Return the (x, y) coordinate for the center point of the cell that contains the specified text.  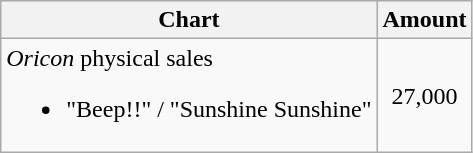
27,000 (424, 96)
Oricon physical sales"Beep!!" / "Sunshine Sunshine" (189, 96)
Amount (424, 20)
Chart (189, 20)
